Find where the given text appears and provide that cell's center as [x, y] coordinate. 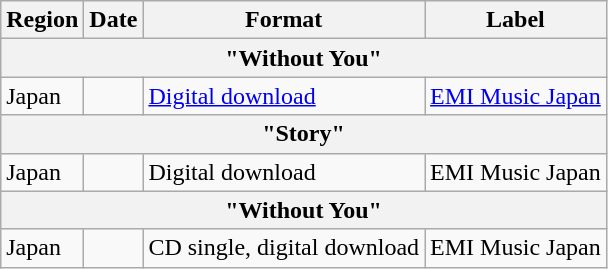
"Story" [304, 134]
Date [114, 20]
Region [42, 20]
Label [516, 20]
Format [284, 20]
CD single, digital download [284, 248]
